Return the [X, Y] coordinate for the center point of the cell that contains the specified text.  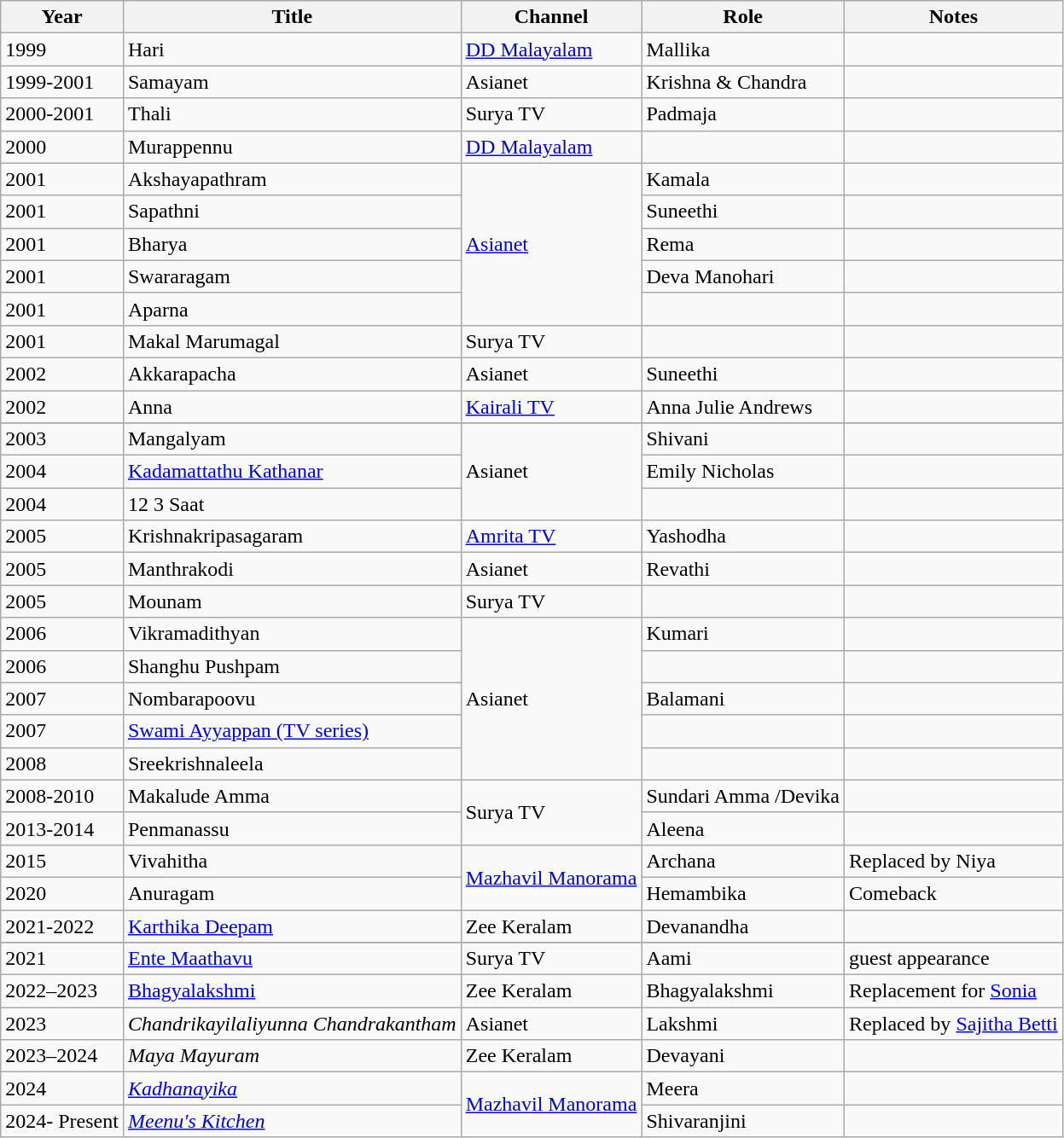
Anuragam [292, 893]
Manthrakodi [292, 569]
Aami [743, 959]
Anna [292, 407]
Sreekrishnaleela [292, 764]
Rema [743, 244]
Replacement for Sonia [954, 991]
Emily Nicholas [743, 472]
Sapathni [292, 212]
Amrita TV [551, 537]
Penmanassu [292, 828]
Kadhanayika [292, 1089]
2008-2010 [62, 796]
2015 [62, 861]
Shivaranjini [743, 1121]
Revathi [743, 569]
2024- Present [62, 1121]
Akshayapathram [292, 179]
Role [743, 17]
Lakshmi [743, 1024]
2000 [62, 147]
Replaced by Niya [954, 861]
2013-2014 [62, 828]
2008 [62, 764]
Mallika [743, 49]
Swararagam [292, 276]
2021 [62, 959]
1999 [62, 49]
Swami Ayyappan (TV series) [292, 731]
2023–2024 [62, 1056]
2022–2023 [62, 991]
Replaced by Sajitha Betti [954, 1024]
Comeback [954, 893]
Krishnakripasagaram [292, 537]
2003 [62, 439]
Kadamattathu Kathanar [292, 472]
Aleena [743, 828]
Kairali TV [551, 407]
Anna Julie Andrews [743, 407]
Year [62, 17]
2023 [62, 1024]
Devayani [743, 1056]
Channel [551, 17]
2000-2001 [62, 114]
Sundari Amma /Devika [743, 796]
Title [292, 17]
Bharya [292, 244]
Kumari [743, 634]
1999-2001 [62, 82]
Padmaja [743, 114]
Thali [292, 114]
Akkarapacha [292, 374]
Mounam [292, 601]
Notes [954, 17]
Yashodha [743, 537]
2024 [62, 1089]
Kamala [743, 179]
Chandrikayilaliyunna Chandrakantham [292, 1024]
2020 [62, 893]
Murappennu [292, 147]
12 3 Saat [292, 504]
Meenu's Kitchen [292, 1121]
Archana [743, 861]
Aparna [292, 309]
Vikramadithyan [292, 634]
Deva Manohari [743, 276]
2021-2022 [62, 926]
Mangalyam [292, 439]
Shanghu Pushpam [292, 666]
Krishna & Chandra [743, 82]
Makal Marumagal [292, 341]
Nombarapoovu [292, 699]
Devanandha [743, 926]
Maya Mayuram [292, 1056]
Karthika Deepam [292, 926]
Hemambika [743, 893]
Meera [743, 1089]
Makalude Amma [292, 796]
Balamani [743, 699]
guest appearance [954, 959]
Hari [292, 49]
Shivani [743, 439]
Vivahitha [292, 861]
Samayam [292, 82]
Ente Maathavu [292, 959]
